Capture the cell that displays the provided text and extract its [x, y] central coordinate. 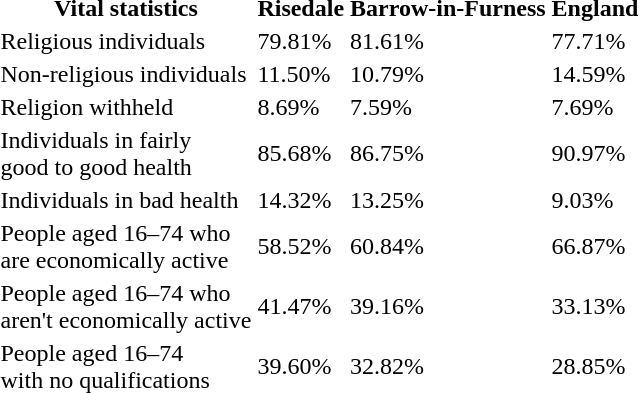
58.52% [301, 246]
41.47% [301, 306]
86.75% [448, 154]
60.84% [448, 246]
13.25% [448, 200]
81.61% [448, 41]
85.68% [301, 154]
7.59% [448, 107]
11.50% [301, 74]
39.16% [448, 306]
14.32% [301, 200]
8.69% [301, 107]
10.79% [448, 74]
79.81% [301, 41]
